From the cell containing the given text, extract its center point as [x, y] coordinate. 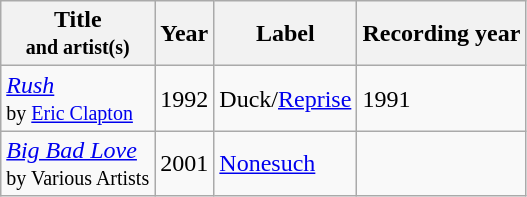
Year [184, 34]
Recording year [442, 34]
Duck/Reprise [286, 98]
2001 [184, 164]
Titleand artist(s) [78, 34]
1992 [184, 98]
Nonesuch [286, 164]
1991 [442, 98]
Big Bad Loveby Various Artists [78, 164]
Label [286, 34]
Rushby Eric Clapton [78, 98]
